Search for the cell housing the specified text and yield its [x, y] center coordinate. 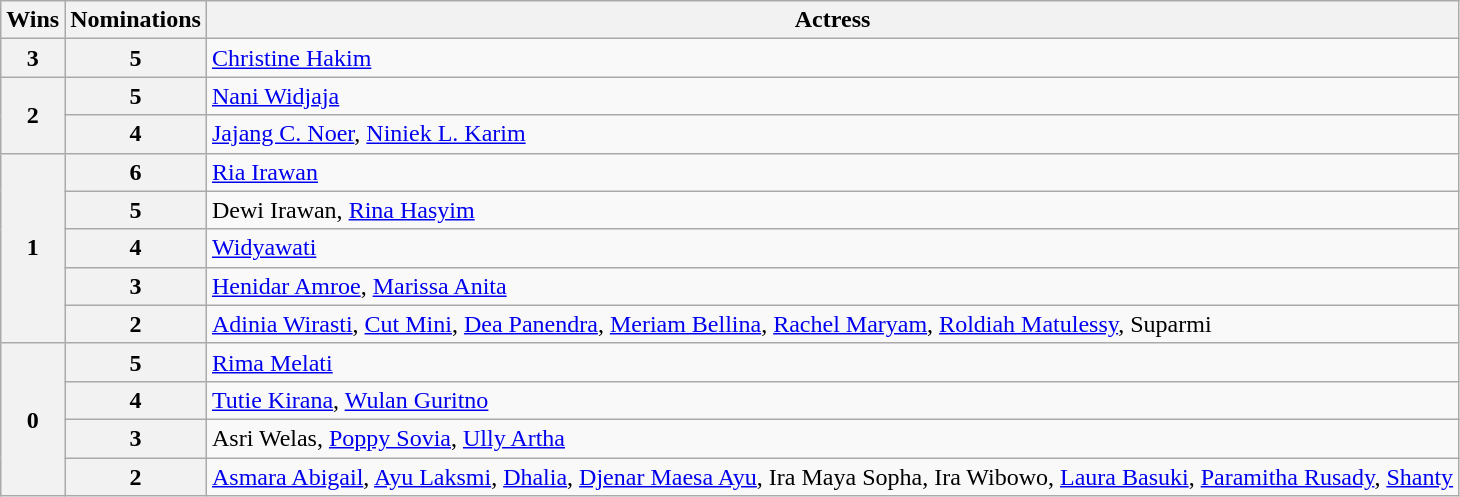
Christine Hakim [832, 58]
1 [33, 248]
Jajang C. Noer, Niniek L. Karim [832, 134]
Ria Irawan [832, 172]
Wins [33, 20]
Nominations [136, 20]
Widyawati [832, 248]
Adinia Wirasti, Cut Mini, Dea Panendra, Meriam Bellina, Rachel Maryam, Roldiah Matulessy, Suparmi [832, 324]
Asri Welas, Poppy Sovia, Ully Artha [832, 438]
Tutie Kirana, Wulan Guritno [832, 400]
0 [33, 419]
Asmara Abigail, Ayu Laksmi, Dhalia, Djenar Maesa Ayu, Ira Maya Sopha, Ira Wibowo, Laura Basuki, Paramitha Rusady, Shanty [832, 477]
Nani Widjaja [832, 96]
6 [136, 172]
Dewi Irawan, Rina Hasyim [832, 210]
Rima Melati [832, 362]
Henidar Amroe, Marissa Anita [832, 286]
Actress [832, 20]
